Capture the cell that displays the provided text and extract its (X, Y) central coordinate. 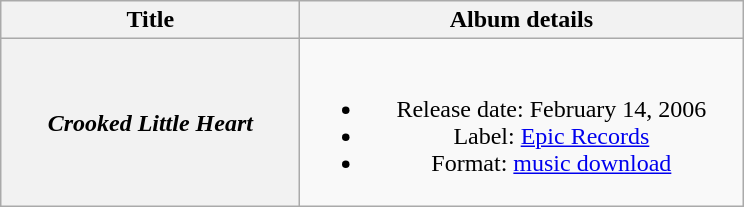
Album details (522, 20)
Release date: February 14, 2006Label: Epic RecordsFormat: music download (522, 122)
Crooked Little Heart (150, 122)
Title (150, 20)
